Return the (x, y) coordinate for the center point of the cell that contains the specified text.  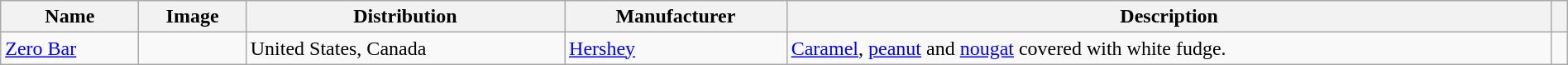
Caramel, peanut and nougat covered with white fudge. (1169, 48)
Manufacturer (676, 17)
Description (1169, 17)
Name (69, 17)
Zero Bar (69, 48)
Image (192, 17)
Hershey (676, 48)
United States, Canada (405, 48)
Distribution (405, 17)
